Determine the (X, Y) coordinate at the center of the cell enclosing the given text.  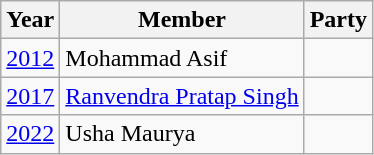
Usha Maurya (182, 134)
Ranvendra Pratap Singh (182, 96)
Mohammad Asif (182, 58)
Party (338, 20)
2012 (30, 58)
2022 (30, 134)
Member (182, 20)
Year (30, 20)
2017 (30, 96)
